Extract the [x, y] coordinate from the center of the cell holding the provided text.  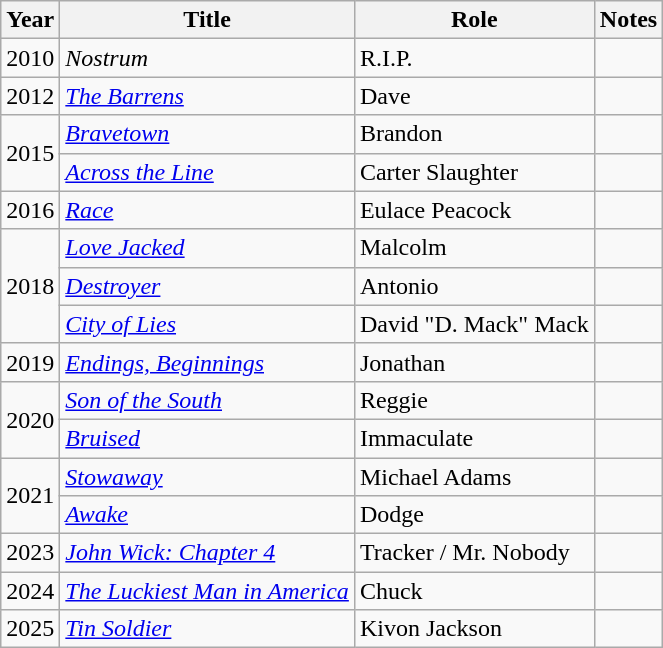
Tracker / Mr. Nobody [474, 553]
Kivon Jackson [474, 629]
David "D. Mack" Mack [474, 324]
Notes [628, 20]
Antonio [474, 286]
Jonathan [474, 362]
2015 [30, 153]
Brandon [474, 134]
2012 [30, 96]
2020 [30, 419]
Dave [474, 96]
Malcolm [474, 248]
Role [474, 20]
John Wick: Chapter 4 [208, 553]
Endings, Beginnings [208, 362]
Destroyer [208, 286]
Son of the South [208, 400]
Bravetown [208, 134]
2018 [30, 286]
Bruised [208, 438]
Chuck [474, 591]
Nostrum [208, 58]
R.I.P. [474, 58]
City of Lies [208, 324]
2021 [30, 496]
2019 [30, 362]
Year [30, 20]
Eulace Peacock [474, 210]
Across the Line [208, 172]
Michael Adams [474, 477]
2010 [30, 58]
Title [208, 20]
Tin Soldier [208, 629]
Reggie [474, 400]
Immaculate [474, 438]
2016 [30, 210]
2024 [30, 591]
Dodge [474, 515]
The Luckiest Man in America [208, 591]
The Barrens [208, 96]
Carter Slaughter [474, 172]
2025 [30, 629]
Stowaway [208, 477]
Race [208, 210]
Love Jacked [208, 248]
2023 [30, 553]
Awake [208, 515]
